Search for the cell housing the specified text and yield its (x, y) center coordinate. 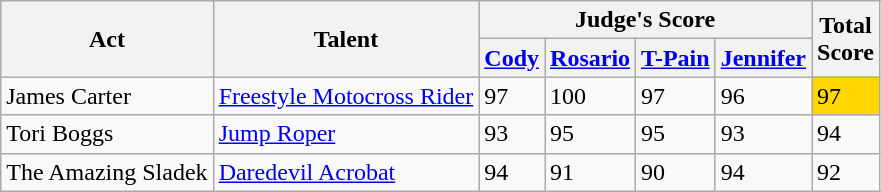
Jump Roper (346, 134)
The Amazing Sladek (107, 172)
96 (763, 96)
Act (107, 39)
91 (590, 172)
Talent (346, 39)
100 (590, 96)
92 (846, 172)
90 (676, 172)
Rosario (590, 58)
Daredevil Acrobat (346, 172)
Tori Boggs (107, 134)
Judge's Score (646, 20)
TotalScore (846, 39)
Jennifer (763, 58)
T-Pain (676, 58)
Freestyle Motocross Rider (346, 96)
James Carter (107, 96)
Cody (512, 58)
